Find where the given text appears and provide that cell's center as (x, y) coordinate. 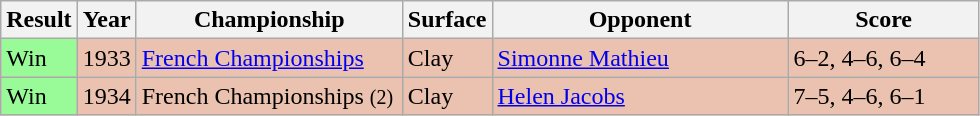
Year (106, 20)
French Championships (269, 58)
French Championships (2) (269, 96)
1934 (106, 96)
Result (39, 20)
7–5, 4–6, 6–1 (884, 96)
Opponent (640, 20)
Surface (447, 20)
Score (884, 20)
Helen Jacobs (640, 96)
6–2, 4–6, 6–4 (884, 58)
Simonne Mathieu (640, 58)
1933 (106, 58)
Championship (269, 20)
